Find where the given text appears and provide that cell's center as (x, y) coordinate. 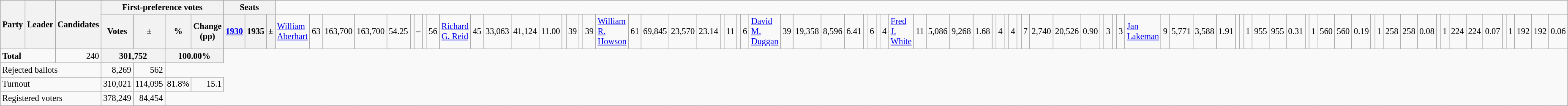
Rejected ballots (51, 70)
1930 (234, 32)
41,124 (525, 32)
23.14 (709, 32)
84,454 (149, 98)
0.90 (1090, 32)
3,588 (1205, 32)
5,771 (1181, 32)
0.31 (1295, 32)
69,845 (655, 32)
19,358 (807, 32)
% (178, 32)
301,752 (133, 56)
33,063 (497, 32)
310,021 (117, 84)
23,570 (683, 32)
11.00 (551, 32)
378,249 (117, 98)
6.41 (854, 32)
63 (316, 32)
9 (1165, 32)
1.68 (983, 32)
0.08 (1426, 32)
240 (78, 56)
Party (13, 24)
William R. Howson (612, 32)
20,526 (1067, 32)
8,269 (117, 70)
15.1 (208, 84)
1.91 (1226, 32)
2,740 (1042, 32)
45 (477, 32)
Change (pp) (208, 32)
David M. Duggan (765, 32)
7 (1025, 32)
0.19 (1361, 32)
Leader (40, 24)
Seats (249, 7)
Candidates (78, 24)
100.00% (194, 56)
562 (149, 70)
– (418, 32)
Total (28, 56)
First-preference votes (162, 7)
81.8% (178, 84)
Fred J. White (901, 32)
Turnout (51, 84)
114,095 (149, 84)
61 (635, 32)
56 (433, 32)
0.06 (1558, 32)
Richard G. Reid (455, 32)
54.25 (398, 32)
1935 (256, 32)
0.07 (1492, 32)
William Aberhart (292, 32)
Votes (117, 32)
Jan Lakeman (1143, 32)
Registered voters (51, 98)
5,086 (938, 32)
9,268 (961, 32)
8,596 (833, 32)
